Identify which cell holds the provided text, then report its [x, y] central coordinate. 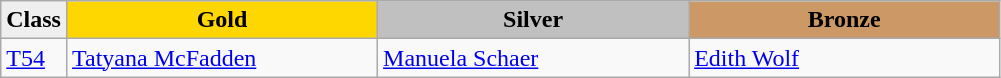
Tatyana McFadden [222, 58]
Bronze [844, 20]
Silver [534, 20]
Gold [222, 20]
T54 [34, 58]
Class [34, 20]
Edith Wolf [844, 58]
Manuela Schaer [534, 58]
